Extract the (X, Y) coordinate from the center of the cell holding the provided text.  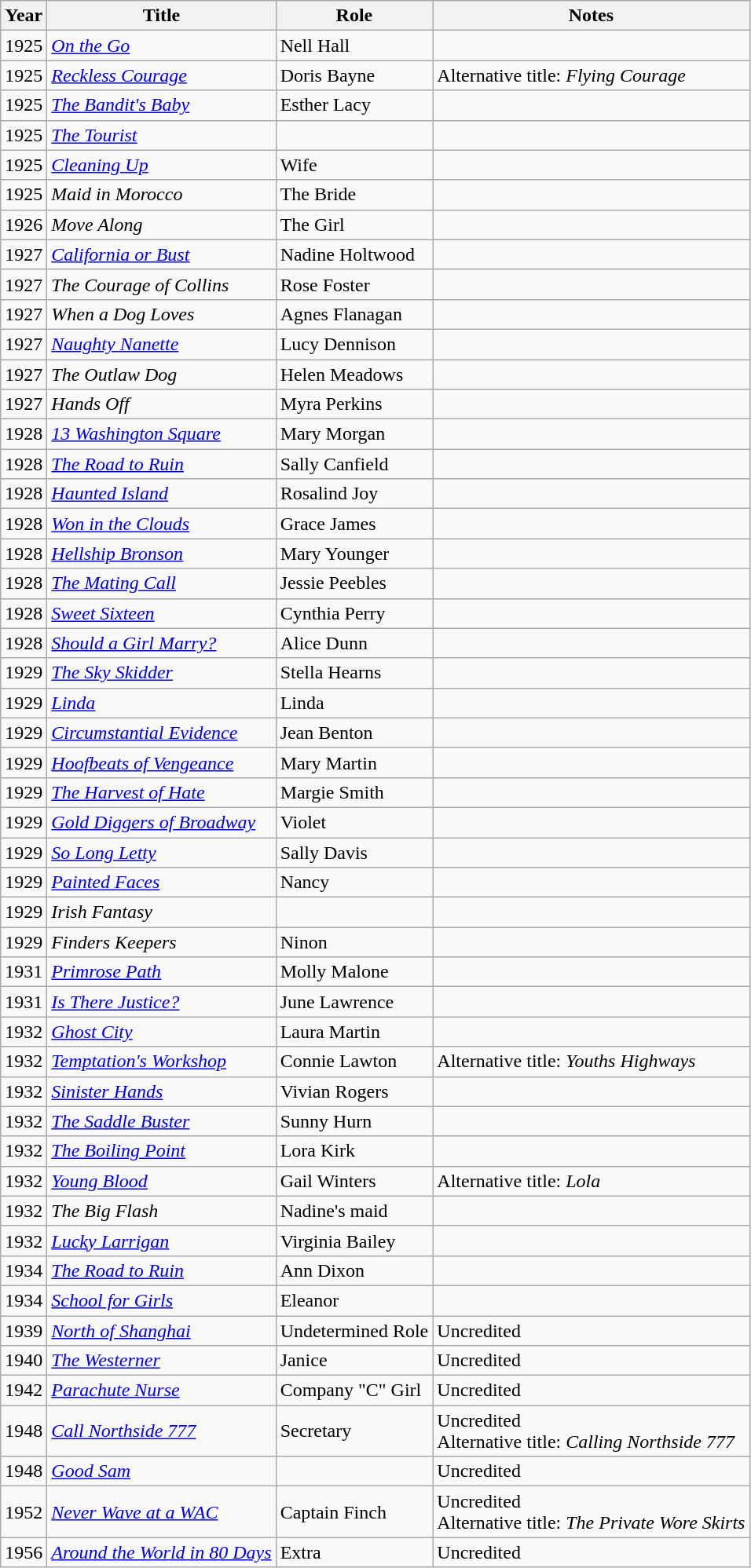
The Bride (354, 195)
The Sky Skidder (162, 673)
Lora Kirk (354, 1151)
The Boiling Point (162, 1151)
Laura Martin (354, 1032)
Title (162, 16)
Won in the Clouds (162, 524)
Cynthia Perry (354, 613)
Parachute Nurse (162, 1391)
Hands Off (162, 404)
Primrose Path (162, 972)
Doris Bayne (354, 75)
Rosalind Joy (354, 494)
Alternative title: Flying Courage (591, 75)
Grace James (354, 524)
Lucky Larrigan (162, 1241)
Connie Lawton (354, 1062)
Gail Winters (354, 1181)
Circumstantial Evidence (162, 733)
Alternative title: Lola (591, 1181)
Violet (354, 822)
Sally Canfield (354, 464)
Nadine Holtwood (354, 254)
Notes (591, 16)
1952 (24, 1512)
Jean Benton (354, 733)
Nancy (354, 883)
So Long Letty (162, 852)
School for Girls (162, 1300)
Margie Smith (354, 792)
Irish Fantasy (162, 912)
Sunny Hurn (354, 1121)
The Girl (354, 225)
The Westerner (162, 1361)
UncreditedAlternative title: The Private Wore Skirts (591, 1512)
Vivian Rogers (354, 1091)
Captain Finch (354, 1512)
UncreditedAlternative title: Calling Northside 777 (591, 1431)
The Harvest of Hate (162, 792)
Never Wave at a WAC (162, 1512)
Move Along (162, 225)
Cleaning Up (162, 165)
Ann Dixon (354, 1270)
Virginia Bailey (354, 1241)
The Courage of Collins (162, 284)
1942 (24, 1391)
1956 (24, 1552)
Temptation's Workshop (162, 1062)
Extra (354, 1552)
North of Shanghai (162, 1331)
Rose Foster (354, 284)
Jessie Peebles (354, 583)
The Big Flash (162, 1211)
Helen Meadows (354, 375)
1940 (24, 1361)
Myra Perkins (354, 404)
Around the World in 80 Days (162, 1552)
The Bandit's Baby (162, 105)
Finders Keepers (162, 942)
Young Blood (162, 1181)
Year (24, 16)
Role (354, 16)
Sally Davis (354, 852)
Mary Younger (354, 554)
June Lawrence (354, 1002)
Nell Hall (354, 46)
Good Sam (162, 1471)
Hoofbeats of Vengeance (162, 762)
Haunted Island (162, 494)
Naughty Nanette (162, 344)
The Tourist (162, 135)
Molly Malone (354, 972)
1926 (24, 225)
Esther Lacy (354, 105)
Lucy Dennison (354, 344)
California or Bust (162, 254)
When a Dog Loves (162, 314)
Reckless Courage (162, 75)
Agnes Flanagan (354, 314)
Ninon (354, 942)
13 Washington Square (162, 434)
Gold Diggers of Broadway (162, 822)
Stella Hearns (354, 673)
The Mating Call (162, 583)
Sinister Hands (162, 1091)
The Outlaw Dog (162, 375)
Janice (354, 1361)
Ghost City (162, 1032)
Painted Faces (162, 883)
Mary Morgan (354, 434)
Company "C" Girl (354, 1391)
The Saddle Buster (162, 1121)
Should a Girl Marry? (162, 643)
Mary Martin (354, 762)
Sweet Sixteen (162, 613)
Is There Justice? (162, 1002)
Eleanor (354, 1300)
On the Go (162, 46)
Hellship Bronson (162, 554)
Undetermined Role (354, 1331)
Call Northside 777 (162, 1431)
Alternative title: Youths Highways (591, 1062)
1939 (24, 1331)
Secretary (354, 1431)
Wife (354, 165)
Nadine's maid (354, 1211)
Alice Dunn (354, 643)
Maid in Morocco (162, 195)
